Determine the [x, y] coordinate at the center of the cell enclosing the given text.  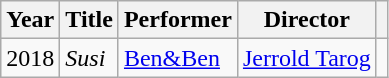
Ben&Ben [178, 58]
Jerrold Tarog [306, 58]
Title [90, 20]
Susi [90, 58]
2018 [30, 58]
Director [306, 20]
Performer [178, 20]
Year [30, 20]
